Return [X, Y] of the center of cell containing provided text 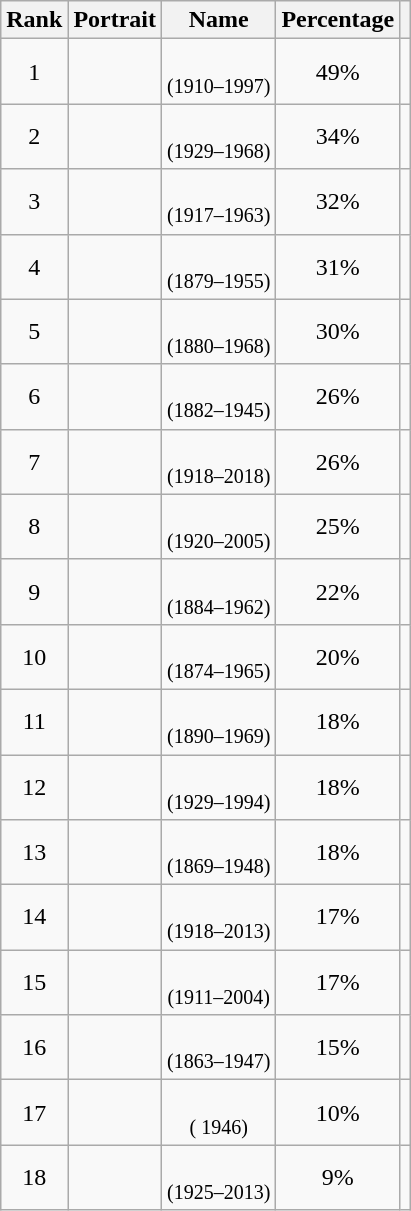
34% [338, 136]
Name [219, 20]
(1869–1948) [219, 852]
(1918–2013) [219, 918]
(1929–1968) [219, 136]
22% [338, 592]
7 [34, 462]
(1884–1962) [219, 592]
(1910–1997) [219, 72]
10 [34, 656]
6 [34, 396]
9 [34, 592]
Percentage [338, 20]
( 1946) [219, 1112]
(1879–1955) [219, 266]
Rank [34, 20]
(1929–1994) [219, 786]
31% [338, 266]
(1917–1963) [219, 202]
12 [34, 786]
(1911–2004) [219, 982]
1 [34, 72]
25% [338, 526]
(1874–1965) [219, 656]
15% [338, 1048]
10% [338, 1112]
32% [338, 202]
8 [34, 526]
13 [34, 852]
(1920–2005) [219, 526]
9% [338, 1178]
3 [34, 202]
(1882–1945) [219, 396]
(1925–2013) [219, 1178]
Portrait [115, 20]
49% [338, 72]
(1918–2018) [219, 462]
17 [34, 1112]
(1880–1968) [219, 332]
5 [34, 332]
18 [34, 1178]
2 [34, 136]
30% [338, 332]
4 [34, 266]
15 [34, 982]
11 [34, 722]
16 [34, 1048]
14 [34, 918]
20% [338, 656]
(1890–1969) [219, 722]
(1863–1947) [219, 1048]
